Return the (x, y) coordinate for the center point of the cell that contains the specified text.  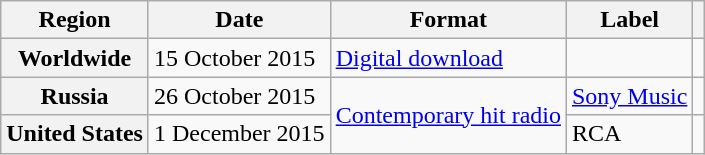
Russia (75, 96)
Digital download (448, 58)
Date (239, 20)
15 October 2015 (239, 58)
Sony Music (629, 96)
Contemporary hit radio (448, 115)
Format (448, 20)
26 October 2015 (239, 96)
Label (629, 20)
United States (75, 134)
RCA (629, 134)
Region (75, 20)
1 December 2015 (239, 134)
Worldwide (75, 58)
